Scan for the cell matching the given text and deliver its (x, y) coordinate at center. 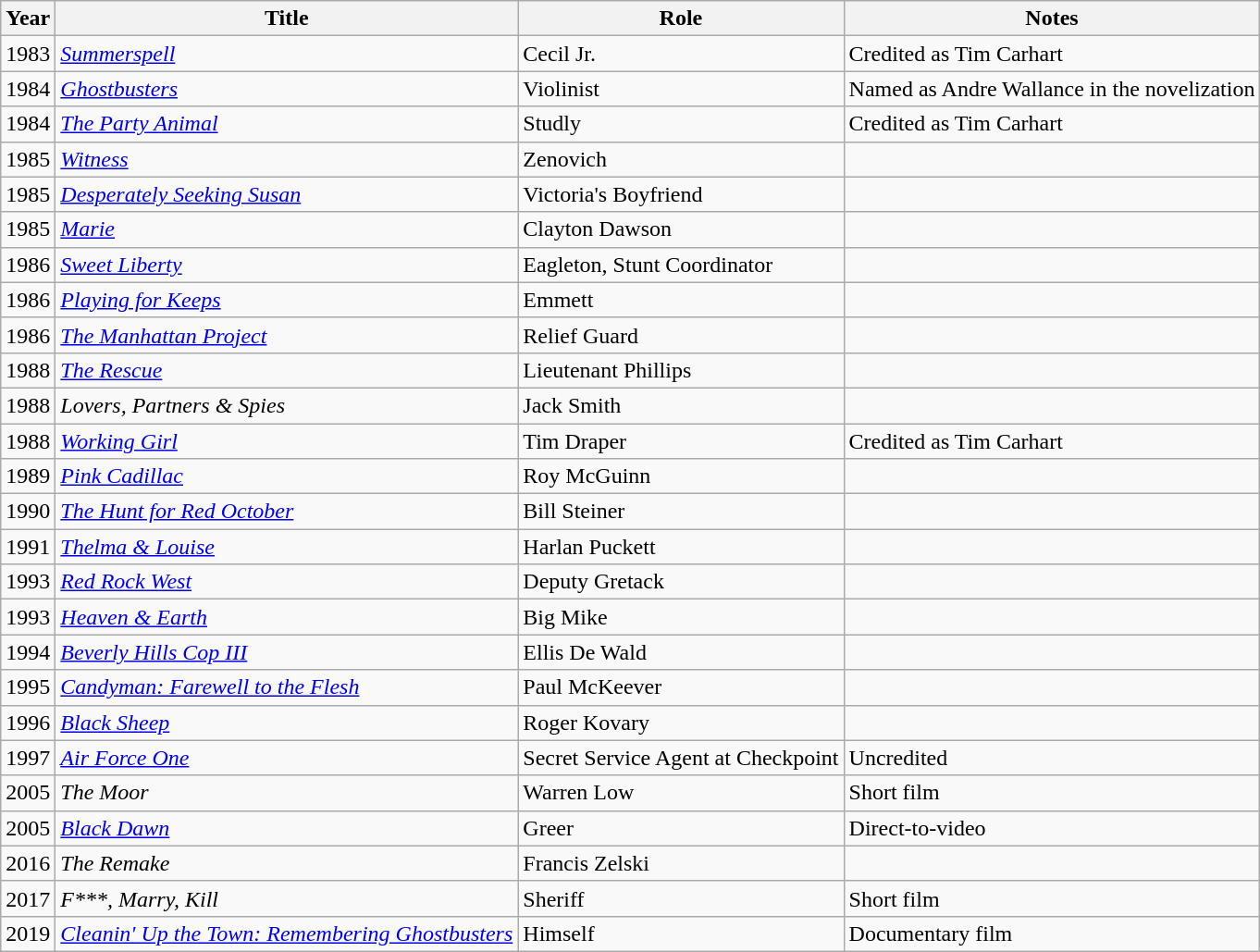
Warren Low (681, 793)
Zenovich (681, 159)
Pink Cadillac (287, 476)
1989 (28, 476)
1990 (28, 512)
Notes (1052, 19)
The Moor (287, 793)
Roy McGuinn (681, 476)
Role (681, 19)
Witness (287, 159)
Working Girl (287, 441)
Studly (681, 124)
Jack Smith (681, 405)
F***, Marry, Kill (287, 898)
1994 (28, 652)
Violinist (681, 89)
Big Mike (681, 617)
2016 (28, 863)
Marie (287, 229)
Sweet Liberty (287, 265)
1991 (28, 547)
Francis Zelski (681, 863)
Emmett (681, 300)
Clayton Dawson (681, 229)
1996 (28, 723)
Thelma & Louise (287, 547)
Cleanin' Up the Town: Remembering Ghostbusters (287, 933)
The Rescue (287, 370)
Black Sheep (287, 723)
Sheriff (681, 898)
Greer (681, 828)
Ghostbusters (287, 89)
Red Rock West (287, 582)
Candyman: Farewell to the Flesh (287, 687)
The Manhattan Project (287, 335)
Uncredited (1052, 758)
2017 (28, 898)
2019 (28, 933)
The Remake (287, 863)
Year (28, 19)
1983 (28, 54)
Deputy Gretack (681, 582)
The Party Animal (287, 124)
The Hunt for Red October (287, 512)
Title (287, 19)
Cecil Jr. (681, 54)
Secret Service Agent at Checkpoint (681, 758)
Air Force One (287, 758)
Roger Kovary (681, 723)
Paul McKeever (681, 687)
Playing for Keeps (287, 300)
Lovers, Partners & Spies (287, 405)
Himself (681, 933)
Heaven & Earth (287, 617)
1997 (28, 758)
1995 (28, 687)
Relief Guard (681, 335)
Named as Andre Wallance in the novelization (1052, 89)
Ellis De Wald (681, 652)
Tim Draper (681, 441)
Lieutenant Phillips (681, 370)
Direct-to-video (1052, 828)
Documentary film (1052, 933)
Summerspell (287, 54)
Harlan Puckett (681, 547)
Bill Steiner (681, 512)
Black Dawn (287, 828)
Eagleton, Stunt Coordinator (681, 265)
Desperately Seeking Susan (287, 194)
Beverly Hills Cop III (287, 652)
Victoria's Boyfriend (681, 194)
